Identify which cell holds the provided text, then report its (x, y) central coordinate. 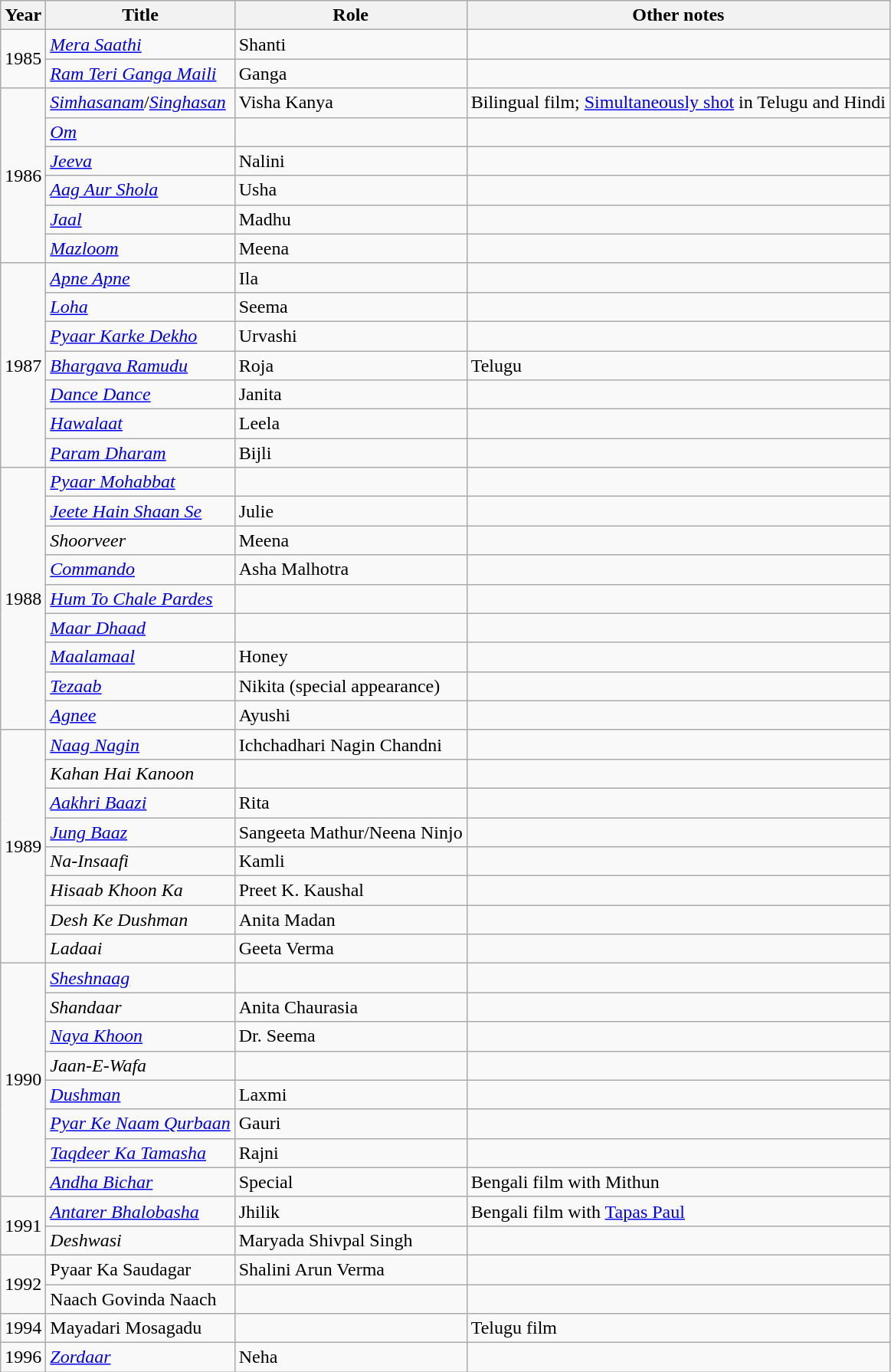
Aag Aur Shola (140, 190)
Leela (351, 424)
1991 (23, 1226)
1992 (23, 1284)
Om (140, 132)
Jeeva (140, 161)
Shandaar (140, 1007)
Taqdeer Ka Tamasha (140, 1153)
Bijli (351, 453)
Bengali film with Tapas Paul (678, 1211)
Apne Apne (140, 277)
Janita (351, 395)
Desh Ke Dushman (140, 920)
Jaal (140, 219)
Dushman (140, 1095)
Hum To Chale Pardes (140, 599)
Gauri (351, 1124)
Telugu film (678, 1328)
Honey (351, 657)
Year (23, 15)
Param Dharam (140, 453)
Title (140, 15)
1987 (23, 365)
Jhilik (351, 1211)
Naag Nagin (140, 744)
Nalini (351, 161)
Sheshnaag (140, 978)
Madhu (351, 219)
Ladaai (140, 949)
Tezaab (140, 686)
Jaan-E-Wafa (140, 1065)
1989 (23, 846)
Rajni (351, 1153)
Jeete Hain Shaan Se (140, 511)
Mayadari Mosagadu (140, 1328)
Asha Malhotra (351, 569)
Hisaab Khoon Ka (140, 891)
Zordaar (140, 1357)
Shoorveer (140, 540)
Roja (351, 366)
Special (351, 1182)
Laxmi (351, 1095)
Ram Teri Ganga Maili (140, 74)
Na-Insaafi (140, 862)
1994 (23, 1328)
Andha Bichar (140, 1182)
Shalini Arun Verma (351, 1269)
Aakhri Baazi (140, 803)
Telugu (678, 366)
Sangeeta Mathur/Neena Ninjo (351, 832)
Anita Madan (351, 920)
1996 (23, 1357)
Ila (351, 277)
Pyaar Karke Dekho (140, 336)
Pyar Ke Naam Qurbaan (140, 1124)
Pyaar Ka Saudagar (140, 1269)
Commando (140, 569)
Kamli (351, 862)
Kahan Hai Kanoon (140, 773)
Maryada Shivpal Singh (351, 1240)
Geeta Verma (351, 949)
1988 (23, 599)
Role (351, 15)
Bhargava Ramudu (140, 366)
Naach Govinda Naach (140, 1299)
1990 (23, 1080)
Pyaar Mohabbat (140, 482)
1986 (23, 176)
Other notes (678, 15)
Preet K. Kaushal (351, 891)
Ichchadhari Nagin Chandni (351, 744)
Hawalaat (140, 424)
Julie (351, 511)
Seema (351, 307)
Ayushi (351, 715)
Naya Khoon (140, 1036)
1985 (23, 59)
Maar Dhaad (140, 628)
Usha (351, 190)
Bengali film with Mithun (678, 1182)
Jung Baaz (140, 832)
Dance Dance (140, 395)
Shanti (351, 44)
Neha (351, 1357)
Maalamaal (140, 657)
Urvashi (351, 336)
Mazloom (140, 248)
Dr. Seema (351, 1036)
Simhasanam/Singhasan (140, 103)
Mera Saathi (140, 44)
Agnee (140, 715)
Ganga (351, 74)
Loha (140, 307)
Rita (351, 803)
Bilingual film; Simultaneously shot in Telugu and Hindi (678, 103)
Anita Chaurasia (351, 1007)
Nikita (special appearance) (351, 686)
Antarer Bhalobasha (140, 1211)
Visha Kanya (351, 103)
Deshwasi (140, 1240)
